Provide the (x, y) coordinate of the cell's center where the given text is located.  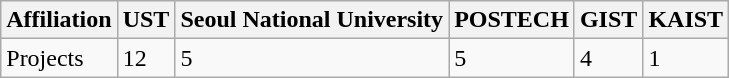
UST (146, 20)
12 (146, 58)
POSTECH (512, 20)
GIST (608, 20)
4 (608, 58)
Seoul National University (312, 20)
Projects (59, 58)
KAIST (686, 20)
1 (686, 58)
Affiliation (59, 20)
